Return the (x, y) coordinate for the center point of the cell that contains the specified text.  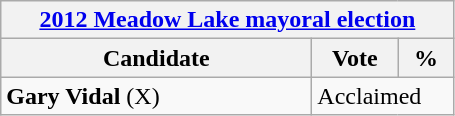
2012 Meadow Lake mayoral election (228, 20)
Vote (355, 58)
Acclaimed (383, 96)
% (426, 58)
Gary Vidal (X) (156, 96)
Candidate (156, 58)
